From the cell containing the given text, extract its center point as [X, Y] coordinate. 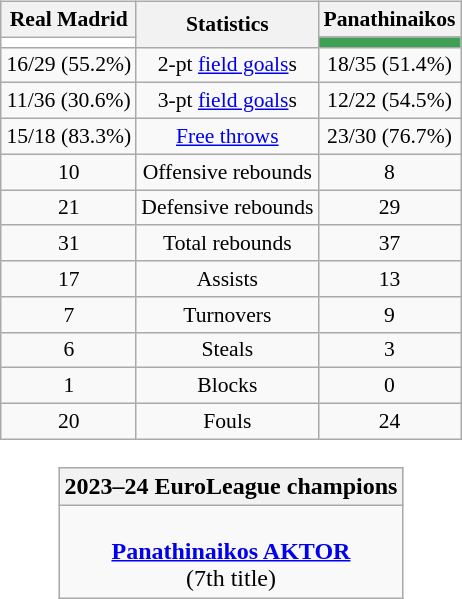
21 [68, 208]
18/35 (51.4%) [389, 65]
13 [389, 279]
Free throws [227, 136]
29 [389, 208]
17 [68, 279]
2-pt field goalss [227, 65]
15/18 (83.3%) [68, 136]
10 [68, 172]
11/36 (30.6%) [68, 101]
23/30 (76.7%) [389, 136]
2023–24 EuroLeague champions [231, 486]
3-pt field goalss [227, 101]
1 [68, 386]
16/29 (55.2%) [68, 65]
Total rebounds [227, 243]
Offensive rebounds [227, 172]
0 [389, 386]
Defensive rebounds [227, 208]
8 [389, 172]
Panathinaikos AKTOR(7th title) [231, 551]
Panathinaikos [389, 19]
6 [68, 350]
Real Madrid [68, 19]
7 [68, 314]
20 [68, 421]
9 [389, 314]
Statistics [227, 24]
37 [389, 243]
Blocks [227, 386]
Fouls [227, 421]
Turnovers [227, 314]
Assists [227, 279]
24 [389, 421]
Steals [227, 350]
31 [68, 243]
3 [389, 350]
12/22 (54.5%) [389, 101]
